Determine the (x, y) coordinate at the center of the cell enclosing the given text.  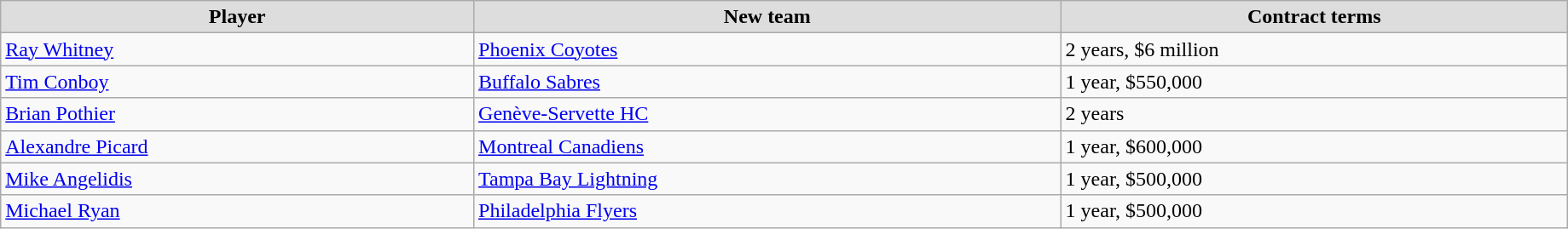
Phoenix Coyotes (767, 49)
Mike Angelidis (237, 179)
Tampa Bay Lightning (767, 179)
Montreal Canadiens (767, 146)
Ray Whitney (237, 49)
Genève-Servette HC (767, 114)
2 years (1314, 114)
1 year, $600,000 (1314, 146)
Player (237, 17)
Philadelphia Flyers (767, 211)
Alexandre Picard (237, 146)
1 year, $550,000 (1314, 82)
New team (767, 17)
Contract terms (1314, 17)
Tim Conboy (237, 82)
Brian Pothier (237, 114)
Buffalo Sabres (767, 82)
Michael Ryan (237, 211)
2 years, $6 million (1314, 49)
